Determine the [x, y] coordinate at the center of the cell enclosing the given text.  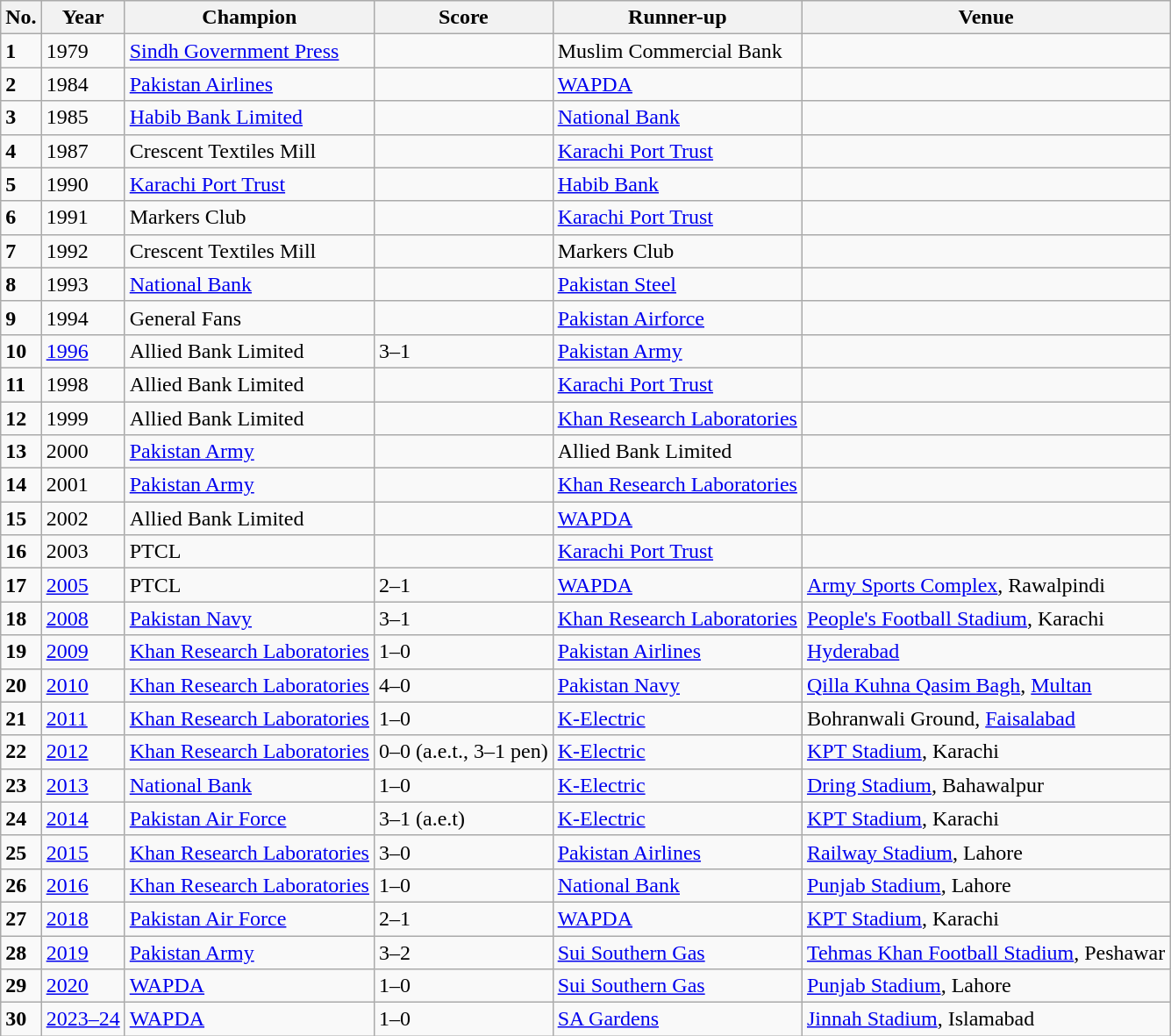
Tehmas Khan Football Stadium, Peshawar [986, 952]
19 [21, 652]
Dring Stadium, Bahawalpur [986, 785]
Runner-up [677, 18]
3–0 [463, 852]
3 [21, 118]
1994 [82, 318]
Year [82, 18]
SA Gardens [677, 1019]
2000 [82, 452]
1999 [82, 418]
Pakistan Airforce [677, 318]
8 [21, 284]
Qilla Kuhna Qasim Bagh, Multan [986, 685]
21 [21, 718]
1985 [82, 118]
0–0 (a.e.t., 3–1 pen) [463, 752]
1998 [82, 384]
10 [21, 351]
Sindh Government Press [249, 51]
2003 [82, 552]
No. [21, 18]
2015 [82, 852]
Habib Bank Limited [249, 118]
2019 [82, 952]
2013 [82, 785]
4–0 [463, 685]
9 [21, 318]
1987 [82, 151]
2009 [82, 652]
People's Football Stadium, Karachi [986, 618]
2010 [82, 685]
15 [21, 518]
1991 [82, 218]
4 [21, 151]
20 [21, 685]
1990 [82, 184]
2023–24 [82, 1019]
14 [21, 485]
Champion [249, 18]
2011 [82, 718]
17 [21, 585]
2014 [82, 818]
Hyderabad [986, 652]
28 [21, 952]
2012 [82, 752]
1984 [82, 84]
13 [21, 452]
1 [21, 51]
General Fans [249, 318]
7 [21, 251]
6 [21, 218]
11 [21, 384]
2020 [82, 986]
30 [21, 1019]
1996 [82, 351]
Venue [986, 18]
2008 [82, 618]
3–1 (a.e.t) [463, 818]
29 [21, 986]
26 [21, 885]
25 [21, 852]
2001 [82, 485]
27 [21, 918]
16 [21, 552]
Habib Bank [677, 184]
Bohranwali Ground, Faisalabad [986, 718]
2 [21, 84]
2016 [82, 885]
1992 [82, 251]
2005 [82, 585]
12 [21, 418]
22 [21, 752]
18 [21, 618]
Muslim Commercial Bank [677, 51]
Score [463, 18]
3–2 [463, 952]
2018 [82, 918]
Pakistan Steel [677, 284]
5 [21, 184]
Army Sports Complex, Rawalpindi [986, 585]
24 [21, 818]
Railway Stadium, Lahore [986, 852]
Jinnah Stadium, Islamabad [986, 1019]
1979 [82, 51]
1993 [82, 284]
23 [21, 785]
2002 [82, 518]
